Detect which cell encompasses the target text, then output its (x, y) center coordinate. 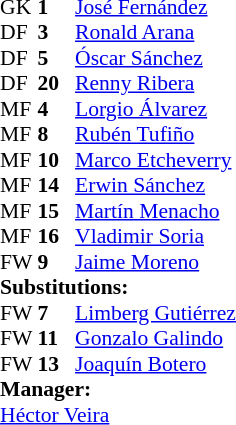
14 (57, 185)
Joaquín Botero (156, 364)
Lorgio Álvarez (156, 109)
11 (57, 339)
13 (57, 364)
15 (57, 211)
5 (57, 58)
Vladimir Soria (156, 237)
20 (57, 83)
4 (57, 109)
Martín Menacho (156, 211)
8 (57, 135)
Gonzalo Galindo (156, 339)
Substitutions: (118, 287)
Manager: (118, 389)
Jaime Moreno (156, 262)
Óscar Sánchez (156, 58)
10 (57, 160)
Ronald Arana (156, 33)
Erwin Sánchez (156, 185)
Limberg Gutiérrez (156, 313)
7 (57, 313)
9 (57, 262)
3 (57, 33)
Renny Ribera (156, 83)
Marco Etcheverry (156, 160)
16 (57, 237)
Rubén Tufiño (156, 135)
